Find where the given text appears and provide that cell's center as [X, Y] coordinate. 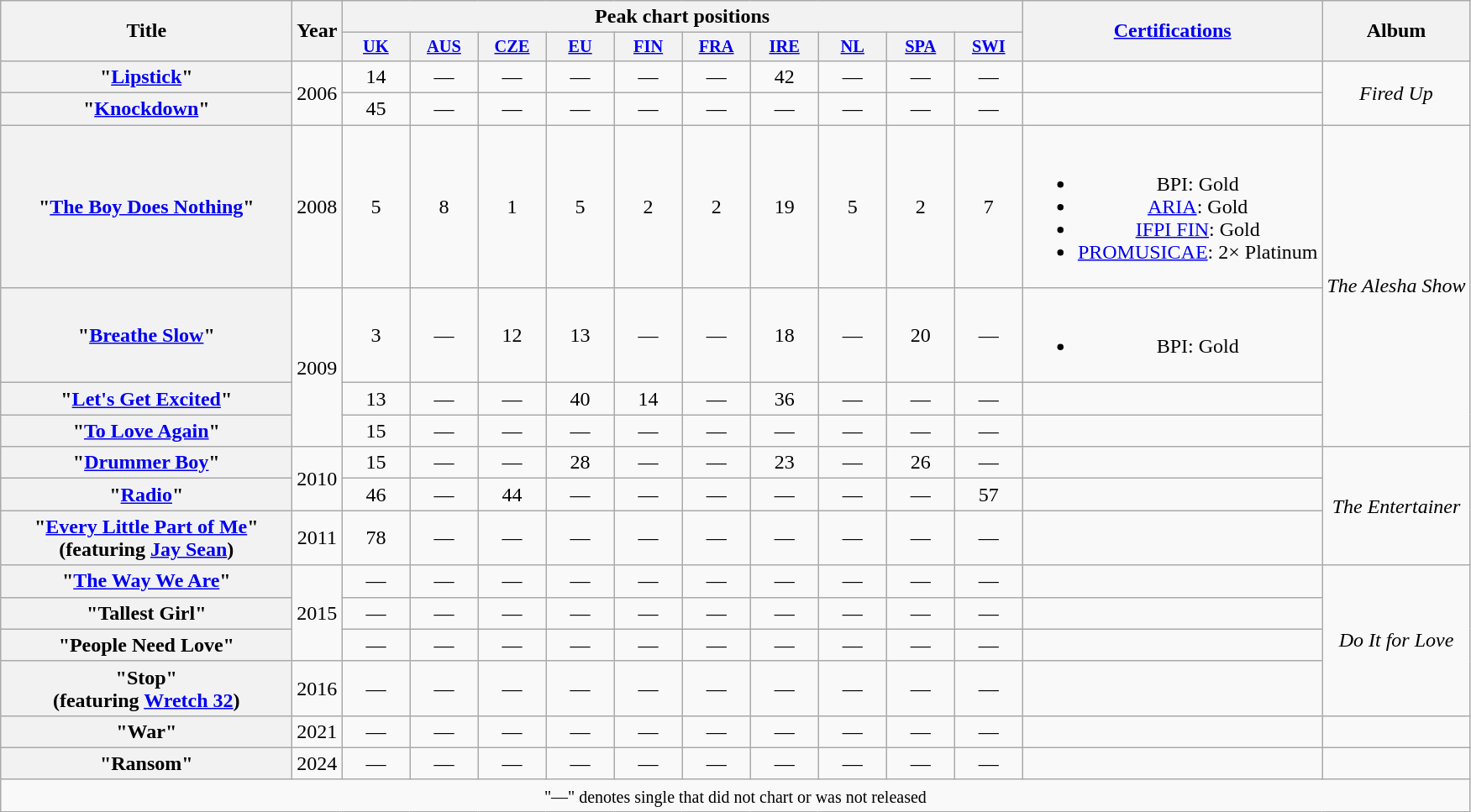
36 [785, 399]
78 [376, 537]
NL [852, 47]
"Knockdown" [146, 109]
FIN [649, 47]
44 [512, 495]
UK [376, 47]
SWI [988, 47]
"War" [146, 731]
8 [444, 207]
"The Boy Does Nothing" [146, 207]
BPI: Gold [1173, 336]
2024 [318, 763]
The Entertainer [1396, 506]
BPI: GoldARIA: GoldIFPI FIN: GoldPROMUSICAE: 2× Platinum [1173, 207]
IRE [785, 47]
18 [785, 336]
26 [921, 463]
"Breathe Slow" [146, 336]
"The Way We Are" [146, 581]
12 [512, 336]
3 [376, 336]
"Radio" [146, 495]
57 [988, 495]
"Drummer Boy" [146, 463]
Peak chart positions [682, 17]
CZE [512, 47]
28 [580, 463]
"Lipstick" [146, 76]
40 [580, 399]
"Let's Get Excited" [146, 399]
Year [318, 31]
7 [988, 207]
Certifications [1173, 31]
45 [376, 109]
AUS [444, 47]
2009 [318, 368]
EU [580, 47]
Album [1396, 31]
"—" denotes single that did not chart or was not released [736, 795]
"To Love Again" [146, 431]
"Ransom" [146, 763]
Title [146, 31]
20 [921, 336]
42 [785, 76]
"People Need Love" [146, 645]
"Every Little Part of Me" (featuring Jay Sean) [146, 537]
The Alesha Show [1396, 286]
2021 [318, 731]
Fired Up [1396, 92]
2015 [318, 613]
2010 [318, 479]
1 [512, 207]
19 [785, 207]
"Tallest Girl" [146, 613]
2006 [318, 92]
Do It for Love [1396, 640]
2011 [318, 537]
2016 [318, 689]
2008 [318, 207]
FRA [716, 47]
23 [785, 463]
"Stop" (featuring Wretch 32) [146, 689]
SPA [921, 47]
46 [376, 495]
